Return the (X, Y) coordinate for the center point of the cell that contains the specified text.  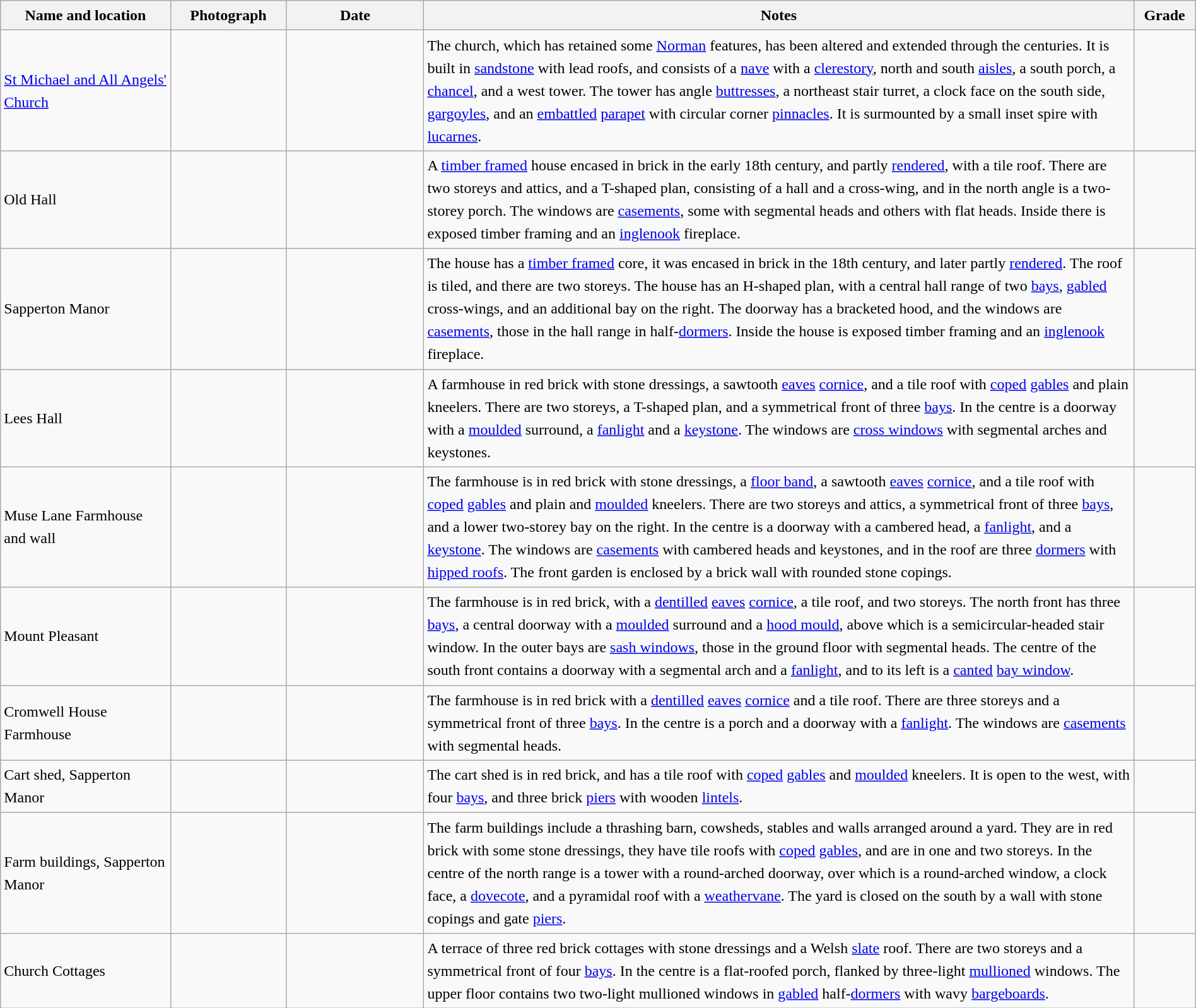
Mount Pleasant (86, 636)
Church Cottages (86, 970)
Muse Lane Farmhouse and wall (86, 527)
Lees Hall (86, 418)
Date (355, 15)
Cart shed, Sapperton Manor (86, 786)
Farm buildings, Sapperton Manor (86, 873)
Name and location (86, 15)
Old Hall (86, 199)
Notes (778, 15)
Cromwell House Farmhouse (86, 723)
Photograph (228, 15)
Sapperton Manor (86, 309)
Grade (1164, 15)
St Michael and All Angels' Church (86, 91)
